Return the [X, Y] coordinate for the center point of the cell that contains the specified text.  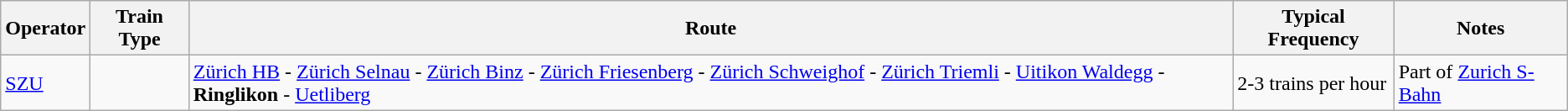
Route [710, 29]
Typical Frequency [1313, 29]
2-3 trains per hour [1313, 82]
Train Type [139, 29]
SZU [45, 82]
Notes [1481, 29]
Zürich HB - Zürich Selnau - Zürich Binz - Zürich Friesenberg - Zürich Schweighof - Zürich Triemli - Uitikon Waldegg - Ringlikon - Uetliberg [710, 82]
Part of Zurich S-Bahn [1481, 82]
Operator [45, 29]
